Identify which cell holds the provided text, then report its (X, Y) central coordinate. 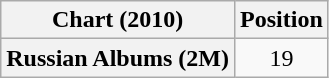
Russian Albums (2M) (118, 58)
Chart (2010) (118, 20)
Position (282, 20)
19 (282, 58)
